Capture the cell that displays the provided text and extract its (x, y) central coordinate. 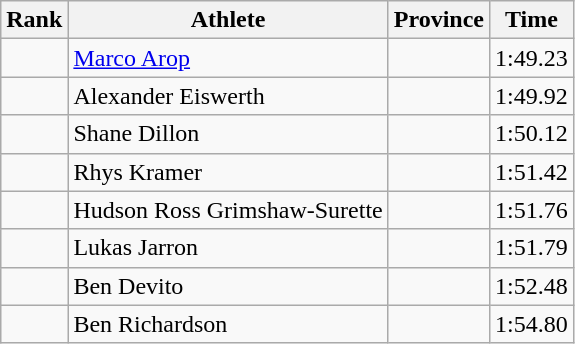
Ben Devito (228, 286)
Ben Richardson (228, 324)
1:50.12 (532, 134)
Hudson Ross Grimshaw-Surette (228, 210)
1:52.48 (532, 286)
1:51.79 (532, 248)
1:49.23 (532, 58)
Province (438, 20)
Marco Arop (228, 58)
Alexander Eiswerth (228, 96)
Shane Dillon (228, 134)
1:51.42 (532, 172)
Rhys Kramer (228, 172)
Rank (34, 20)
1:54.80 (532, 324)
Time (532, 20)
1:51.76 (532, 210)
Lukas Jarron (228, 248)
Athlete (228, 20)
1:49.92 (532, 96)
